Locate the cell with the specified text and output its [x, y] center coordinate. 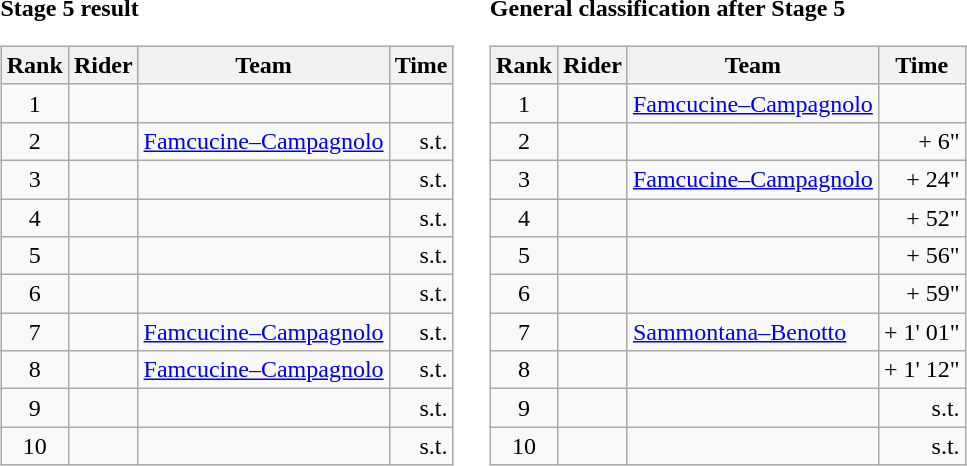
+ 24" [922, 179]
+ 52" [922, 217]
+ 1' 12" [922, 370]
+ 56" [922, 256]
Sammontana–Benotto [752, 332]
+ 6" [922, 141]
+ 1' 01" [922, 332]
+ 59" [922, 294]
